Capture the cell that displays the provided text and extract its [x, y] central coordinate. 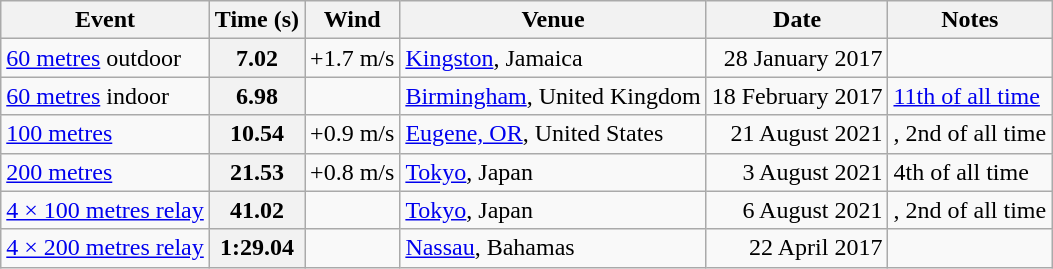
Nassau, Bahamas [553, 248]
1:29.04 [256, 248]
Wind [352, 20]
6 August 2021 [797, 210]
Venue [553, 20]
200 metres [106, 172]
11th of all time [970, 96]
100 metres [106, 134]
10.54 [256, 134]
Birmingham, United Kingdom [553, 96]
22 April 2017 [797, 248]
4 × 100 metres relay [106, 210]
4 × 200 metres relay [106, 248]
41.02 [256, 210]
60 metres outdoor [106, 58]
Notes [970, 20]
60 metres indoor [106, 96]
Eugene, OR, United States [553, 134]
21.53 [256, 172]
+0.9 m/s [352, 134]
Time (s) [256, 20]
7.02 [256, 58]
18 February 2017 [797, 96]
21 August 2021 [797, 134]
28 January 2017 [797, 58]
4th of all time [970, 172]
+0.8 m/s [352, 172]
+1.7 m/s [352, 58]
Kingston, Jamaica [553, 58]
Date [797, 20]
6.98 [256, 96]
Event [106, 20]
3 August 2021 [797, 172]
